Find where the given text appears and provide that cell's center as (x, y) coordinate. 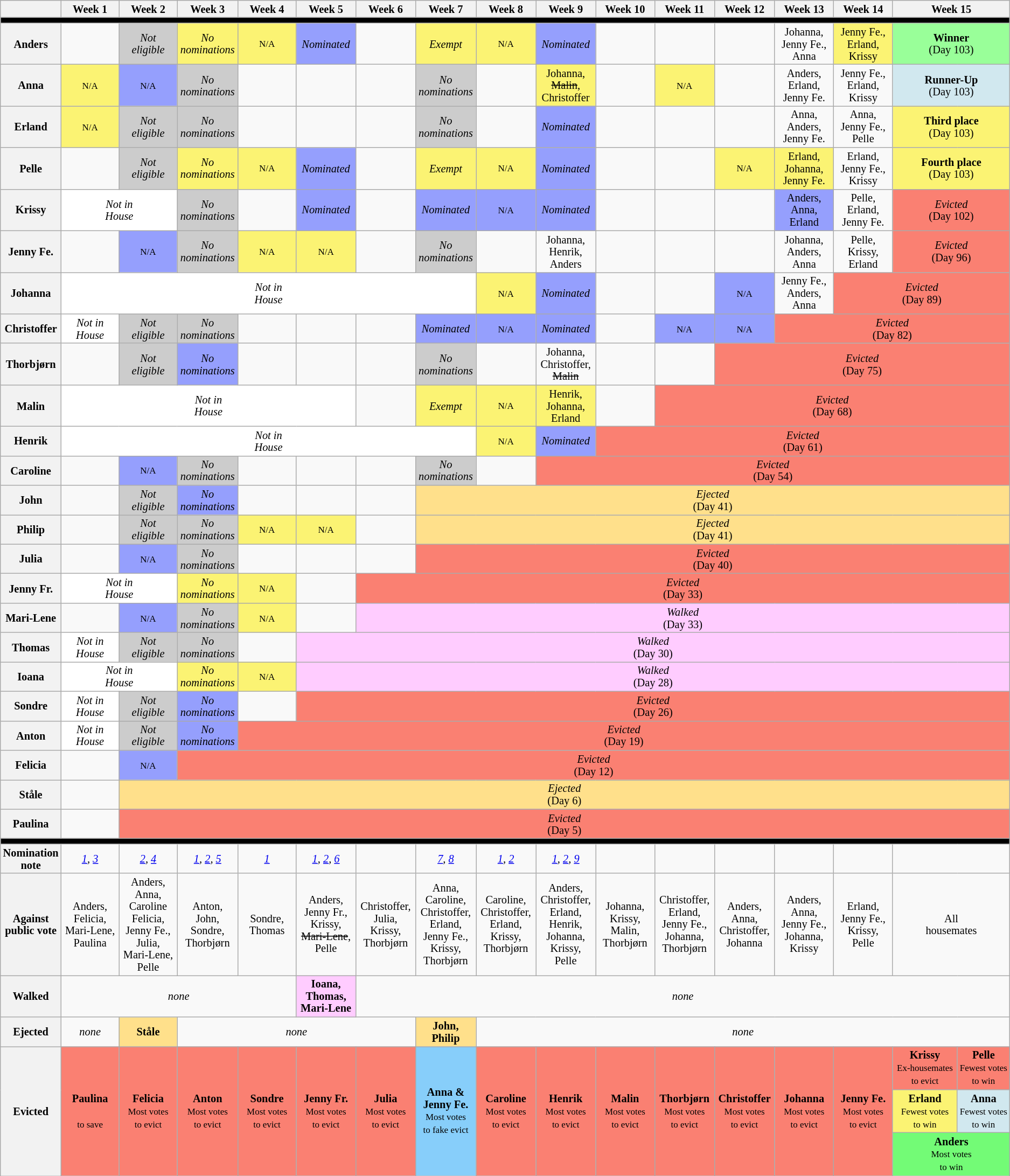
Jenny Fr. (31, 588)
HenrikMost votesto evict (566, 1111)
Johanna,Jenny Fe.,Anna (804, 43)
Erland,Jenny Fe.,Krissy,Pelle (863, 924)
Johanna, Malin, Christoffer (566, 85)
Julia (31, 559)
Anna &Jenny Fe.Most votesto fake evict (445, 1111)
Henrik (31, 441)
Week 4 (267, 9)
Runner-Up(Day 103) (951, 85)
Krissy (31, 210)
Evicted (Day 40) (712, 559)
Johanna,Anders,Anna (804, 251)
Evicted(Day 12) (594, 765)
Sondre (31, 706)
Anna,Anders,Jenny Fe. (804, 126)
Felicia (31, 765)
Allhousemates (951, 924)
Erland,Johanna,Jenny Fe. (804, 168)
Walked (Day 28) (653, 677)
Evicted (Day 54) (773, 471)
Evicted (Day 26) (653, 706)
Anders,Anna,Christoffer,Johanna (744, 924)
Againstpublic vote (31, 924)
Jenny Fr.Most votesto evict (326, 1111)
ErlandFewest votesto win (925, 1111)
Week 3 (207, 9)
SondreMost votesto evict (267, 1111)
Evicted (Day 82) (892, 329)
Week 9 (566, 9)
Anders,Anna,CarolineFelicia,Jenny Fe.,Julia,Mari-Lene,Pelle (148, 924)
Pelle,Krissy,Erland (863, 251)
1, 2, 6 (326, 859)
Anders (31, 43)
Fourth place(Day 103) (951, 168)
Jenny Fe.Most votesto evict (863, 1111)
Jenny Fe. (31, 251)
Erland (31, 126)
Anton (31, 736)
Thomas (31, 648)
Anders,Felicia,Mari-Lene,Paulina (90, 924)
Week 5 (326, 9)
Christoffer (31, 329)
Anders,Christoffer,Erland,Henrik,Johanna,Krissy,Pelle (566, 924)
Caroline (31, 471)
JuliaMost votesto evict (386, 1111)
Nominationnote (31, 859)
Philip (31, 529)
KrissyEx-housematesto evict (925, 1068)
Johanna (31, 293)
MalinMost votesto evict (625, 1111)
Anders,Erland,Jenny Fe. (804, 85)
Evicted (Day 68) (832, 405)
Week 13 (804, 9)
Winner(Day 103) (951, 43)
John,Philip (445, 1032)
PelleFewest votesto win (984, 1068)
Evicted (Day 33) (683, 588)
ThorbjørnMost votesto evict (684, 1111)
Week 8 (506, 9)
Evicted (Day 89) (922, 293)
Mari-Lene (31, 617)
1, 3 (90, 859)
John (31, 500)
1, 2, 9 (566, 859)
AnnaFewest votesto win (984, 1111)
Evicted (Day 102) (951, 210)
Anders,Jenny Fr.,Krissy,Mari-Lene,Pelle (326, 924)
Anna (31, 85)
Anna,Caroline,Christoffer,Erland,Jenny Fe.,Krissy,Thorbjørn (445, 924)
Week 10 (625, 9)
Henrik, Johanna, Erland (566, 405)
AndersMost votesto win (951, 1154)
ChristofferMost votesto evict (744, 1111)
Walked (31, 996)
Evicted (Day 61) (803, 441)
Sondre,Thomas (267, 924)
1, 2 (506, 859)
Pelle,Erland,Jenny Fe. (863, 210)
Evicted (Day 75) (862, 364)
Johanna, Christoffer, Malin (566, 364)
Malin (31, 405)
Caroline,Christoffer,Erland,Krissy,Thorbjørn (506, 924)
Christoffer,Erland,Jenny Fe.,Johanna,Thorbjørn (684, 924)
1 (267, 859)
Jenny Fe.,Anders,Anna (804, 293)
Anders,Anna,Erland (804, 210)
Paulinato save (90, 1111)
Paulina (31, 824)
Evicted (Day 96) (951, 251)
Third place(Day 103) (951, 126)
JohannaMost votesto evict (804, 1111)
Week 14 (863, 9)
Evicted (31, 1111)
Ioana,Thomas,Mari-Lene (326, 996)
Walked (Day 33) (683, 617)
AntonMost votesto evict (207, 1111)
Ejected(Day 6) (565, 794)
7, 8 (445, 859)
Evicted(Day 5) (565, 824)
Week 2 (148, 9)
Johanna, Henrik, Anders (566, 251)
Week 11 (684, 9)
Anders,Anna,Jenny Fe.,Johanna,Krissy (804, 924)
Anna,Jenny Fe.,Pelle (863, 126)
Ejected (31, 1032)
Christoffer,Julia,Krissy,Thorbjørn (386, 924)
2, 4 (148, 859)
Anton,John,Sondre,Thorbjørn (207, 924)
Johanna,Krissy,Malin,Thorbjørn (625, 924)
Ioana (31, 677)
Week 1 (90, 9)
Pelle (31, 168)
FeliciaMost votesto evict (148, 1111)
Week 12 (744, 9)
Week 7 (445, 9)
Erland,Jenny Fe.,Krissy (863, 168)
Week 15 (951, 9)
Week 6 (386, 9)
Evicted (Day 19) (624, 736)
Thorbjørn (31, 364)
Walked (Day 30) (653, 648)
CarolineMost votesto evict (506, 1111)
1, 2, 5 (207, 859)
